Locate the cell with the specified text and output its [x, y] center coordinate. 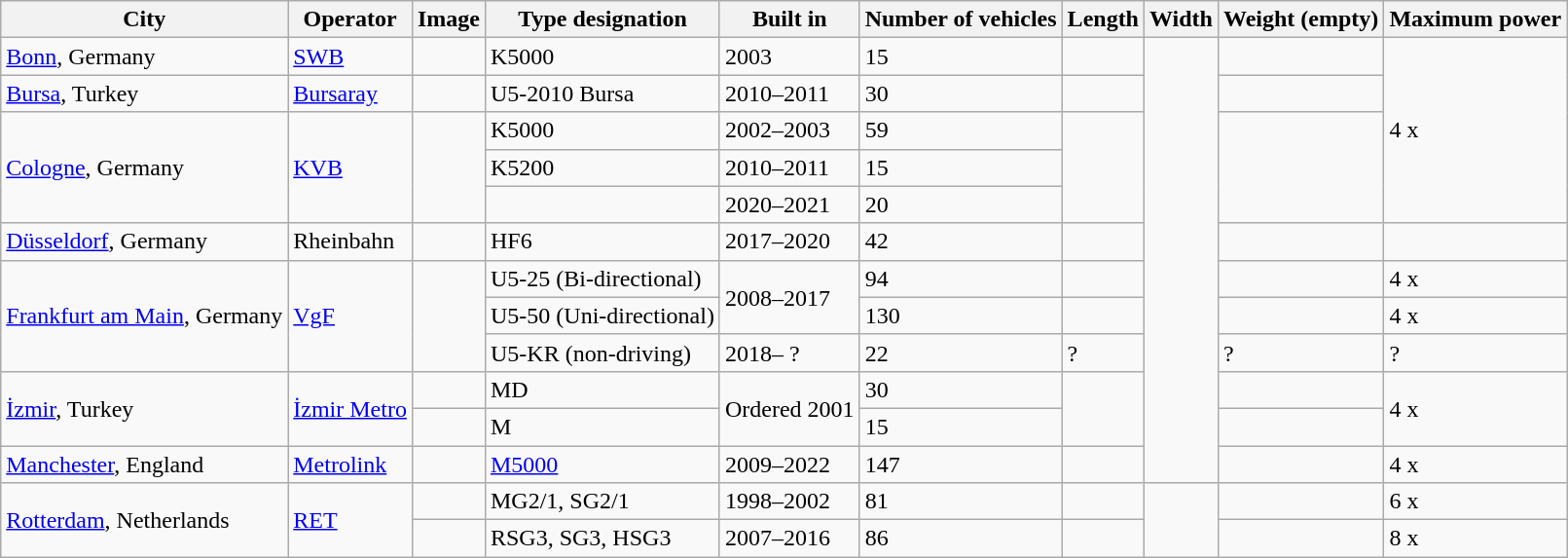
Bursa, Turkey [144, 93]
22 [961, 353]
U5-50 (Uni-directional) [602, 316]
Bursaray [350, 93]
Built in [789, 19]
Length [1103, 19]
1998–2002 [789, 502]
VgF [350, 316]
MD [602, 390]
Metrolink [350, 465]
M [602, 427]
Operator [350, 19]
42 [961, 242]
Weight (empty) [1300, 19]
2009–2022 [789, 465]
Frankfurt am Main, Germany [144, 316]
130 [961, 316]
Düsseldorf, Germany [144, 242]
İzmir Metro [350, 408]
6 x [1476, 502]
Width [1182, 19]
2020–2021 [789, 205]
K5200 [602, 167]
Cologne, Germany [144, 167]
RET [350, 520]
Image [448, 19]
2007–2016 [789, 539]
M5000 [602, 465]
2018– ? [789, 353]
147 [961, 465]
Maximum power [1476, 19]
8 x [1476, 539]
RSG3, SG3, HSG3 [602, 539]
KVB [350, 167]
2017–2020 [789, 242]
86 [961, 539]
U5-25 (Bi-directional) [602, 279]
2003 [789, 56]
Manchester, England [144, 465]
2002–2003 [789, 130]
Rotterdam, Netherlands [144, 520]
Number of vehicles [961, 19]
2008–2017 [789, 297]
U5-2010 Bursa [602, 93]
HF6 [602, 242]
59 [961, 130]
SWB [350, 56]
94 [961, 279]
MG2/1, SG2/1 [602, 502]
Type designation [602, 19]
81 [961, 502]
U5-KR (non-driving) [602, 353]
İzmir, Turkey [144, 408]
City [144, 19]
Ordered 2001 [789, 408]
Rheinbahn [350, 242]
Bonn, Germany [144, 56]
20 [961, 205]
